Search for the cell housing the specified text and yield its [X, Y] center coordinate. 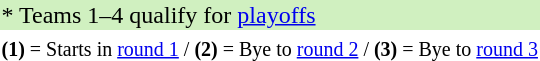
* Teams 1–4 qualify for playoffs [270, 15]
